From the cell containing the given text, extract its center point as (x, y) coordinate. 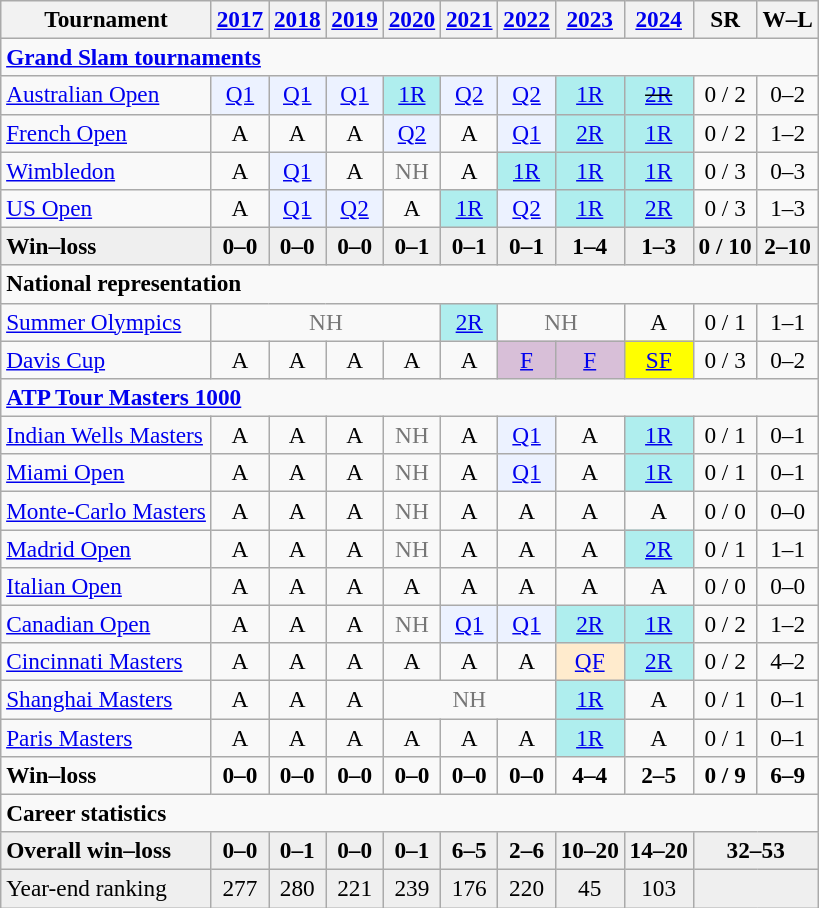
2019 (354, 19)
45 (590, 888)
Madrid Open (106, 548)
280 (298, 888)
Indian Wells Masters (106, 435)
Summer Olympics (106, 322)
2–10 (788, 246)
176 (470, 888)
SR (725, 19)
4–4 (590, 775)
2021 (470, 19)
2023 (590, 19)
Career statistics (410, 813)
2022 (526, 19)
14–20 (658, 850)
221 (354, 888)
2–6 (526, 850)
Year-end ranking (106, 888)
Grand Slam tournaments (410, 57)
ATP Tour Masters 1000 (410, 397)
6–9 (788, 775)
Wimbledon (106, 170)
2024 (658, 19)
Cincinnati Masters (106, 662)
Miami Open (106, 473)
10–20 (590, 850)
Australian Open (106, 95)
National representation (410, 284)
Monte-Carlo Masters (106, 510)
239 (412, 888)
2017 (240, 19)
QF (590, 662)
0 / 9 (725, 775)
0 / 10 (725, 246)
French Open (106, 133)
4–2 (788, 662)
277 (240, 888)
US Open (106, 208)
1–4 (590, 246)
Shanghai Masters (106, 699)
2020 (412, 19)
2–5 (658, 775)
0–3 (788, 170)
6–5 (470, 850)
Italian Open (106, 586)
2018 (298, 19)
103 (658, 888)
Tournament (106, 19)
220 (526, 888)
32–53 (756, 850)
Canadian Open (106, 624)
Paris Masters (106, 737)
SF (658, 359)
Davis Cup (106, 359)
Overall win–loss (106, 850)
W–L (788, 19)
